For the text-containing cell, return its midpoint in (X, Y) coordinate format. 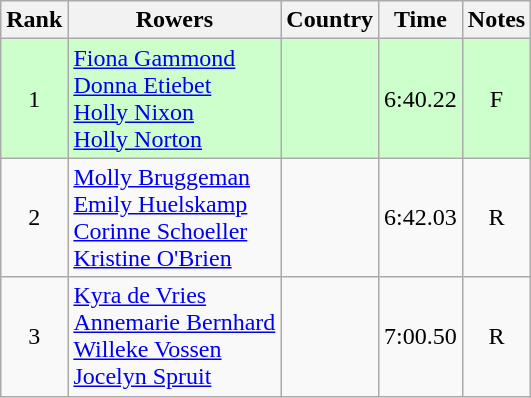
Rank (34, 20)
Time (421, 20)
Kyra de VriesAnnemarie BernhardWilleke VossenJocelyn Spruit (174, 336)
F (496, 98)
6:40.22 (421, 98)
1 (34, 98)
2 (34, 218)
Notes (496, 20)
7:00.50 (421, 336)
Rowers (174, 20)
Molly BruggemanEmily HuelskampCorinne SchoellerKristine O'Brien (174, 218)
3 (34, 336)
Fiona GammondDonna EtiebetHolly NixonHolly Norton (174, 98)
Country (330, 20)
6:42.03 (421, 218)
